For the text-containing cell, return its midpoint in (x, y) coordinate format. 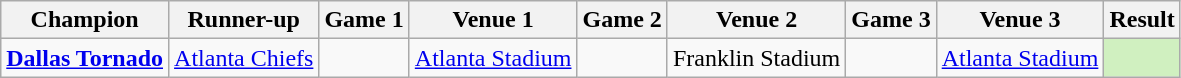
Venue 1 (493, 20)
Franklin Stadium (756, 58)
Game 2 (622, 20)
Game 3 (891, 20)
Result (1142, 20)
Dallas Tornado (85, 58)
Runner-up (244, 20)
Venue 3 (1020, 20)
Atlanta Chiefs (244, 58)
Venue 2 (756, 20)
Game 1 (364, 20)
Champion (85, 20)
